Provide the (x, y) coordinate of the cell's center where the given text is located.  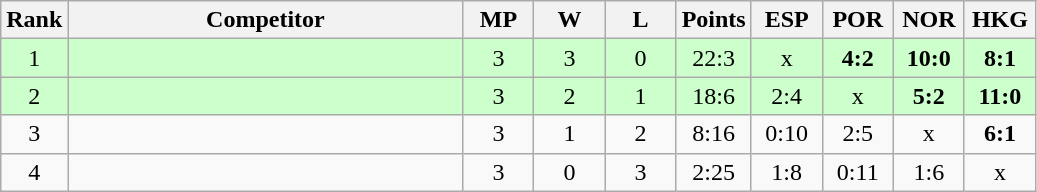
2:25 (714, 172)
1:6 (928, 172)
4 (34, 172)
Rank (34, 20)
11:0 (1000, 96)
10:0 (928, 58)
ESP (786, 20)
NOR (928, 20)
4:2 (858, 58)
Points (714, 20)
0:10 (786, 134)
6:1 (1000, 134)
MP (498, 20)
Competitor (266, 20)
0:11 (858, 172)
1:8 (786, 172)
5:2 (928, 96)
HKG (1000, 20)
L (640, 20)
POR (858, 20)
W (570, 20)
2:5 (858, 134)
22:3 (714, 58)
2:4 (786, 96)
18:6 (714, 96)
8:1 (1000, 58)
8:16 (714, 134)
